Return the (X, Y) coordinate for the center point of the cell that contains the specified text.  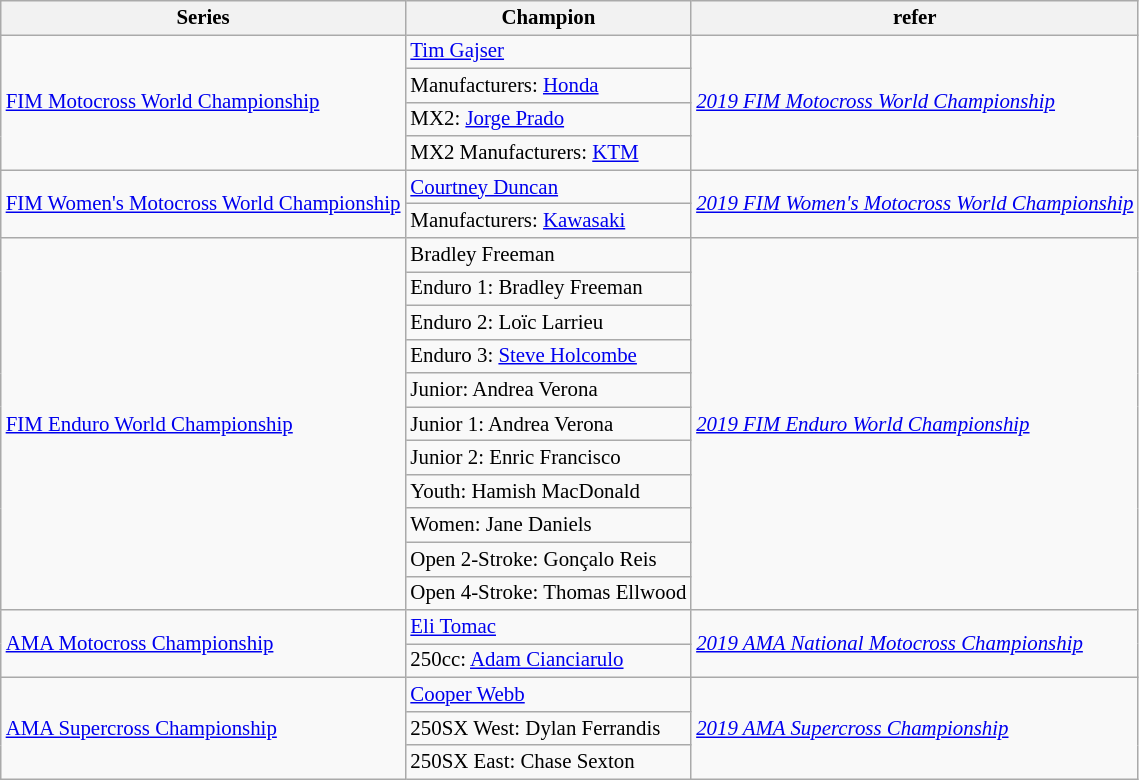
Courtney Duncan (548, 187)
refer (914, 18)
Enduro 1: Bradley Freeman (548, 288)
FIM Women's Motocross World Championship (204, 204)
AMA Supercross Championship (204, 729)
Manufacturers: Kawasaki (548, 221)
Women: Jane Daniels (548, 525)
Junior: Andrea Verona (548, 390)
FIM Enduro World Championship (204, 424)
Manufacturers: Honda (548, 85)
Cooper Webb (548, 695)
AMA Motocross Championship (204, 644)
2019 FIM Motocross World Championship (914, 102)
2019 AMA Supercross Championship (914, 729)
Youth: Hamish MacDonald (548, 491)
2019 FIM Women's Motocross World Championship (914, 204)
2019 FIM Enduro World Championship (914, 424)
Eli Tomac (548, 627)
MX2 Manufacturers: KTM (548, 153)
Open 4-Stroke: Thomas Ellwood (548, 593)
FIM Motocross World Championship (204, 102)
250SX East: Chase Sexton (548, 762)
Bradley Freeman (548, 255)
Champion (548, 18)
250cc: Adam Cianciarulo (548, 661)
Enduro 2: Loïc Larrieu (548, 322)
Junior 1: Andrea Verona (548, 424)
Open 2-Stroke: Gonçalo Reis (548, 559)
Series (204, 18)
2019 AMA National Motocross Championship (914, 644)
MX2: Jorge Prado (548, 119)
250SX West: Dylan Ferrandis (548, 728)
Tim Gajser (548, 51)
Enduro 3: Steve Holcombe (548, 356)
Junior 2: Enric Francisco (548, 458)
